Output the (x, y) coordinate of the center of the cell containing the given text.  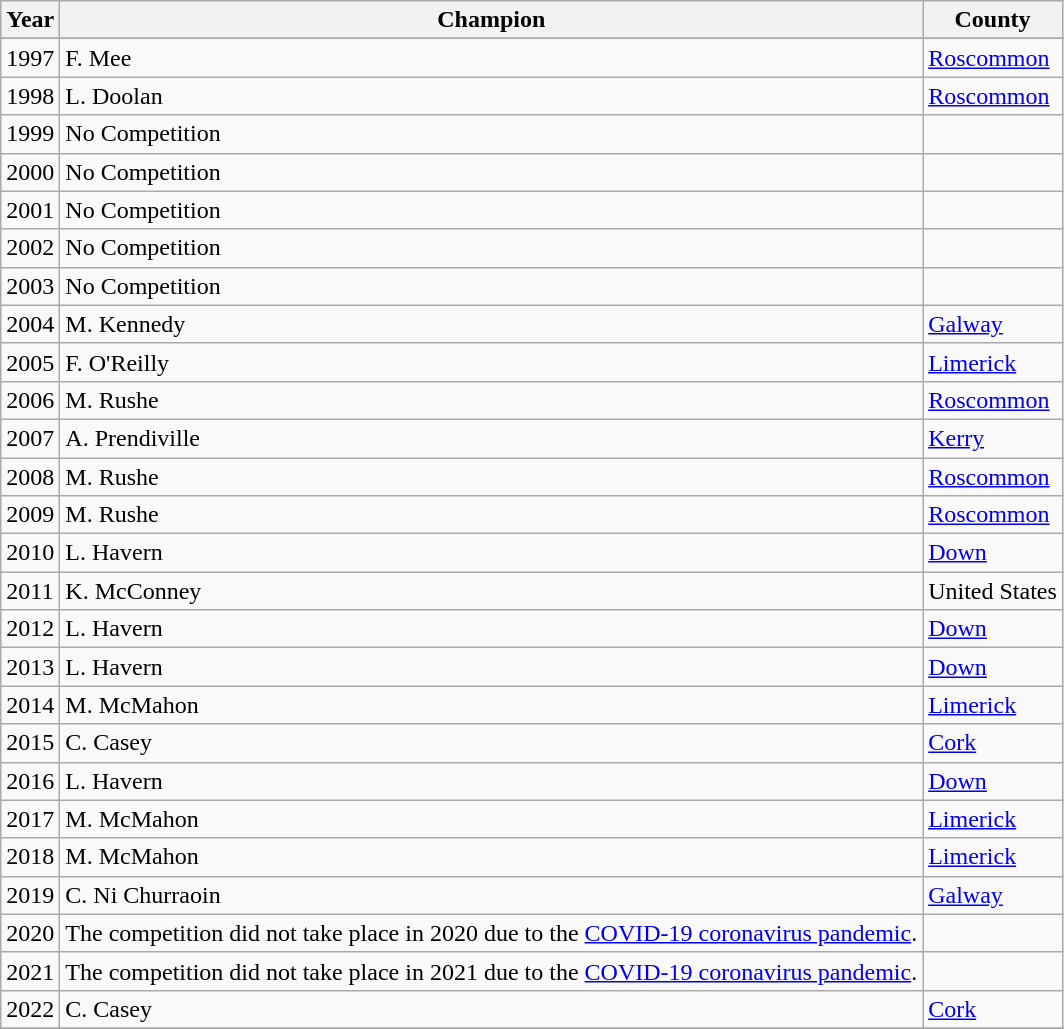
2020 (30, 933)
2014 (30, 705)
1998 (30, 96)
2019 (30, 895)
County (993, 20)
2017 (30, 819)
2013 (30, 667)
C. Ni Churraoin (492, 895)
2011 (30, 591)
2005 (30, 362)
F. Mee (492, 58)
Kerry (993, 438)
2008 (30, 477)
2012 (30, 629)
The competition did not take place in 2020 due to the COVID-19 coronavirus pandemic. (492, 933)
2002 (30, 248)
2001 (30, 210)
2004 (30, 324)
K. McConney (492, 591)
L. Doolan (492, 96)
2015 (30, 743)
1999 (30, 134)
1997 (30, 58)
2021 (30, 971)
Champion (492, 20)
2009 (30, 515)
M. Kennedy (492, 324)
2000 (30, 172)
United States (993, 591)
2007 (30, 438)
2010 (30, 553)
F. O'Reilly (492, 362)
A. Prendiville (492, 438)
2022 (30, 1009)
2006 (30, 400)
2016 (30, 781)
Year (30, 20)
The competition did not take place in 2021 due to the COVID-19 coronavirus pandemic. (492, 971)
2003 (30, 286)
2018 (30, 857)
